Identify which cell holds the provided text, then report its [X, Y] central coordinate. 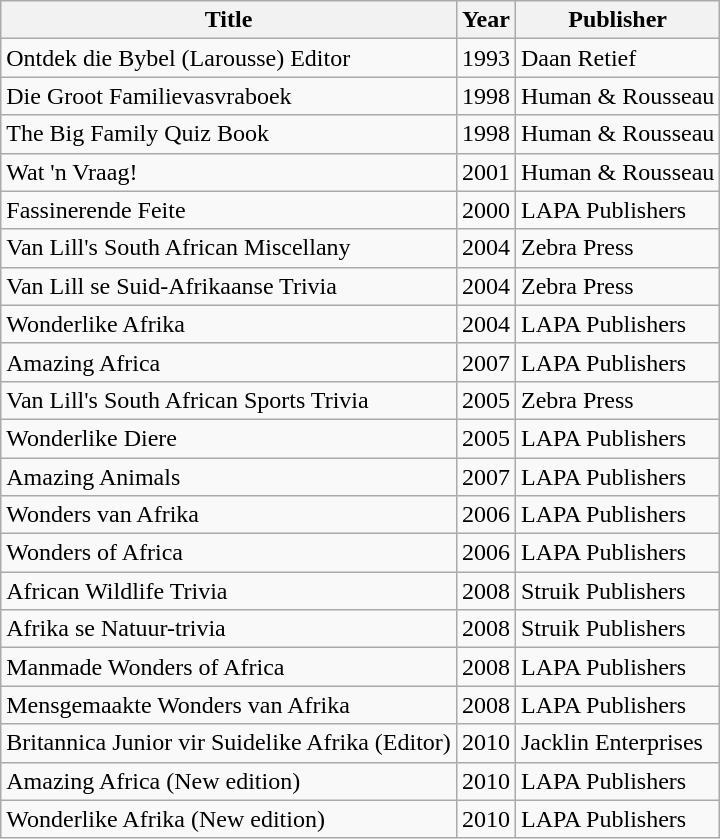
Van Lill's South African Miscellany [229, 248]
Van Lill se Suid-Afrikaanse Trivia [229, 286]
2001 [486, 172]
The Big Family Quiz Book [229, 134]
Wonderlike Afrika [229, 324]
Die Groot Familievasvraboek [229, 96]
Mensgemaakte Wonders van Afrika [229, 705]
Publisher [617, 20]
Jacklin Enterprises [617, 743]
2000 [486, 210]
Wonders of Africa [229, 553]
Van Lill's South African Sports Trivia [229, 400]
Britannica Junior vir Suidelike Afrika (Editor) [229, 743]
African Wildlife Trivia [229, 591]
Wonders van Afrika [229, 515]
Wonderlike Afrika (New edition) [229, 819]
Amazing Africa [229, 362]
Manmade Wonders of Africa [229, 667]
Title [229, 20]
Ontdek die Bybel (Larousse) Editor [229, 58]
Afrika se Natuur-trivia [229, 629]
Wonderlike Diere [229, 438]
1993 [486, 58]
Year [486, 20]
Amazing Animals [229, 477]
Fassinerende Feite [229, 210]
Daan Retief [617, 58]
Amazing Africa (New edition) [229, 781]
Wat 'n Vraag! [229, 172]
